Scan for the cell matching the given text and deliver its (x, y) coordinate at center. 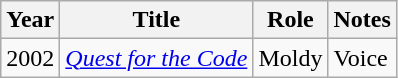
Quest for the Code (156, 58)
Role (290, 20)
Moldy (290, 58)
Notes (362, 20)
Title (156, 20)
2002 (30, 58)
Voice (362, 58)
Year (30, 20)
